Find where the given text appears and provide that cell's center as [X, Y] coordinate. 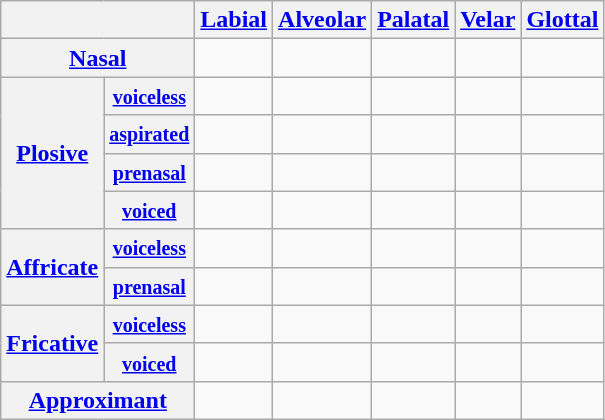
Alveolar [322, 20]
Palatal [414, 20]
Glottal [562, 20]
Fricative [52, 343]
Nasal [98, 58]
Plosive [52, 153]
Labial [234, 20]
Approximant [98, 400]
Affricate [52, 267]
Velar [488, 20]
aspirated [150, 134]
